Detect which cell encompasses the target text, then output its (x, y) center coordinate. 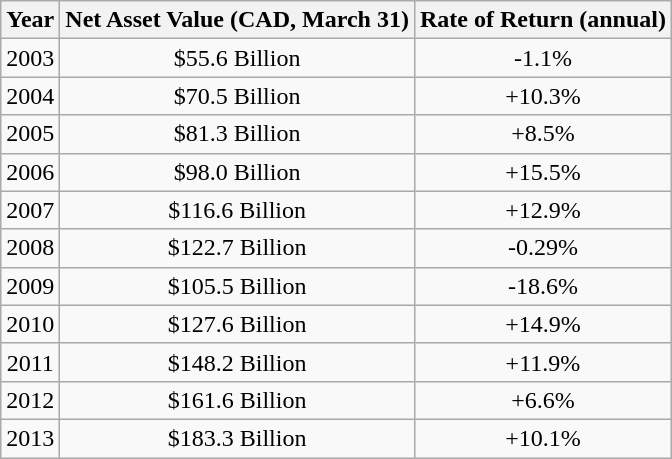
$81.3 Billion (238, 134)
2011 (30, 362)
$122.7 Billion (238, 248)
$98.0 Billion (238, 172)
2013 (30, 438)
$127.6 Billion (238, 324)
2004 (30, 96)
2003 (30, 58)
$161.6 Billion (238, 400)
2008 (30, 248)
+10.1% (542, 438)
-1.1% (542, 58)
+15.5% (542, 172)
-0.29% (542, 248)
Rate of Return (annual) (542, 20)
$55.6 Billion (238, 58)
$116.6 Billion (238, 210)
$105.5 Billion (238, 286)
+10.3% (542, 96)
2010 (30, 324)
Year (30, 20)
+8.5% (542, 134)
-18.6% (542, 286)
$183.3 Billion (238, 438)
Net Asset Value (CAD, March 31) (238, 20)
2012 (30, 400)
+12.9% (542, 210)
+6.6% (542, 400)
2006 (30, 172)
2009 (30, 286)
2007 (30, 210)
$148.2 Billion (238, 362)
+11.9% (542, 362)
$70.5 Billion (238, 96)
2005 (30, 134)
+14.9% (542, 324)
